Pinpoint the cell where the given text exists, returning its [X, Y] midpoint coordinate. 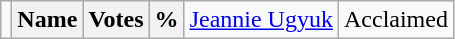
Votes [116, 20]
% [166, 20]
Jeannie Ugyuk [261, 20]
Acclaimed [396, 20]
Name [48, 20]
